Find where the given text appears and provide that cell's center as [x, y] coordinate. 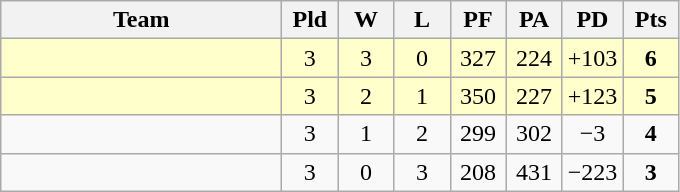
224 [534, 58]
227 [534, 96]
+103 [592, 58]
−3 [592, 134]
299 [478, 134]
5 [651, 96]
L [422, 20]
Pts [651, 20]
PD [592, 20]
−223 [592, 172]
327 [478, 58]
PF [478, 20]
W [366, 20]
Team [142, 20]
302 [534, 134]
Pld [310, 20]
431 [534, 172]
PA [534, 20]
6 [651, 58]
208 [478, 172]
4 [651, 134]
350 [478, 96]
+123 [592, 96]
